Provide the (X, Y) coordinate of the cell's center where the given text is located.  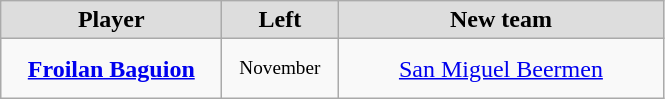
Left (280, 20)
New team (501, 20)
November (280, 69)
San Miguel Beermen (501, 69)
Froilan Baguion (112, 69)
Player (112, 20)
